Search for the cell housing the specified text and yield its [x, y] center coordinate. 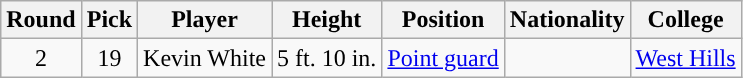
West Hills [686, 58]
Pick [109, 20]
College [686, 20]
Nationality [567, 20]
Position [443, 20]
5 ft. 10 in. [327, 58]
19 [109, 58]
Round [41, 20]
Height [327, 20]
Point guard [443, 58]
Player [205, 20]
Kevin White [205, 58]
2 [41, 58]
